For the text-containing cell, return its midpoint in (X, Y) coordinate format. 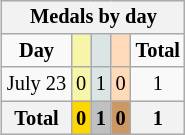
Day (36, 51)
Medals by day (94, 17)
July 23 (36, 84)
